Scan for the cell matching the given text and deliver its (x, y) coordinate at center. 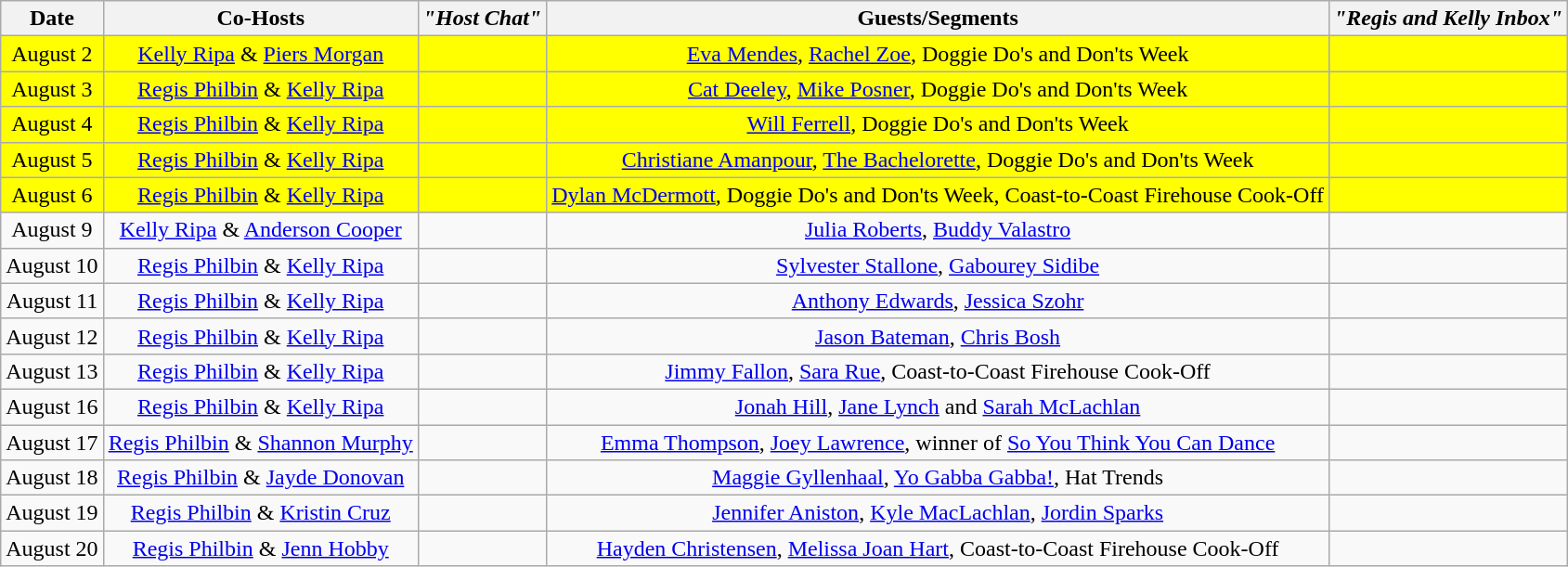
Maggie Gyllenhaal, Yo Gabba Gabba!, Hat Trends (938, 478)
August 17 (52, 443)
Regis Philbin & Kristin Cruz (260, 513)
Regis Philbin & Jenn Hobby (260, 548)
Eva Mendes, Rachel Zoe, Doggie Do's and Don'ts Week (938, 54)
August 3 (52, 89)
Guests/Segments (938, 19)
Emma Thompson, Joey Lawrence, winner of So You Think You Can Dance (938, 443)
"Regis and Kelly Inbox" (1448, 19)
Anthony Edwards, Jessica Szohr (938, 301)
Dylan McDermott, Doggie Do's and Don'ts Week, Coast-to-Coast Firehouse Cook-Off (938, 195)
August 13 (52, 371)
August 12 (52, 336)
August 4 (52, 124)
Cat Deeley, Mike Posner, Doggie Do's and Don'ts Week (938, 89)
August 16 (52, 406)
Kelly Ripa & Anderson Cooper (260, 230)
Jonah Hill, Jane Lynch and Sarah McLachlan (938, 406)
August 5 (52, 160)
August 20 (52, 548)
Hayden Christensen, Melissa Joan Hart, Coast-to-Coast Firehouse Cook-Off (938, 548)
August 9 (52, 230)
Will Ferrell, Doggie Do's and Don'ts Week (938, 124)
Regis Philbin & Shannon Murphy (260, 443)
Jimmy Fallon, Sara Rue, Coast-to-Coast Firehouse Cook-Off (938, 371)
August 19 (52, 513)
August 6 (52, 195)
Regis Philbin & Jayde Donovan (260, 478)
Jennifer Aniston, Kyle MacLachlan, Jordin Sparks (938, 513)
August 11 (52, 301)
Julia Roberts, Buddy Valastro (938, 230)
Date (52, 19)
August 2 (52, 54)
Christiane Amanpour, The Bachelorette, Doggie Do's and Don'ts Week (938, 160)
Sylvester Stallone, Gabourey Sidibe (938, 265)
Kelly Ripa & Piers Morgan (260, 54)
August 10 (52, 265)
Co-Hosts (260, 19)
"Host Chat" (482, 19)
August 18 (52, 478)
Jason Bateman, Chris Bosh (938, 336)
